Output the (X, Y) coordinate of the center of the cell containing the given text.  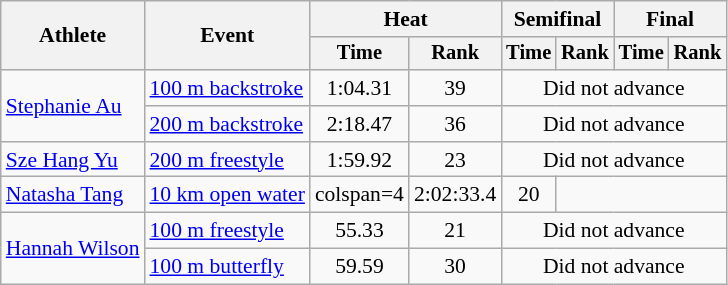
55.33 (360, 231)
Natasha Tang (73, 195)
2:02:33.4 (455, 195)
20 (528, 195)
200 m freestyle (228, 160)
Sze Hang Yu (73, 160)
10 km open water (228, 195)
Athlete (73, 36)
2:18.47 (360, 124)
Semifinal (557, 19)
23 (455, 160)
1:04.31 (360, 88)
Stephanie Au (73, 106)
36 (455, 124)
59.59 (360, 267)
21 (455, 231)
1:59.92 (360, 160)
39 (455, 88)
100 m backstroke (228, 88)
Final (670, 19)
colspan=4 (360, 195)
100 m butterfly (228, 267)
Hannah Wilson (73, 248)
30 (455, 267)
100 m freestyle (228, 231)
Event (228, 36)
200 m backstroke (228, 124)
Heat (406, 19)
